Return the [X, Y] coordinate for the center point of the cell that contains the specified text.  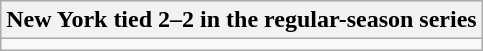
New York tied 2–2 in the regular-season series [242, 20]
